Capture the cell that displays the provided text and extract its (X, Y) central coordinate. 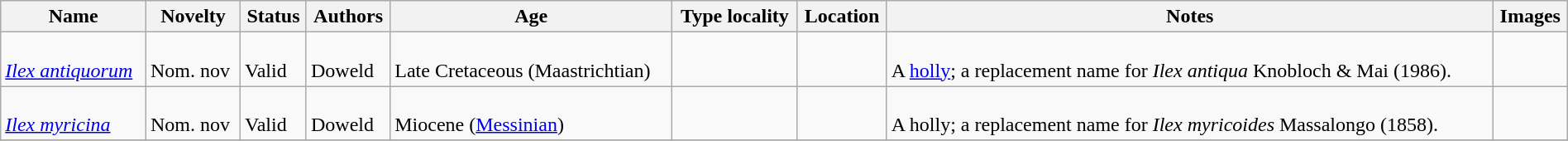
Novelty (194, 17)
Location (842, 17)
Late Cretaceous (Maastrichtian) (531, 60)
Type locality (734, 17)
Miocene (Messinian) (531, 113)
Age (531, 17)
Notes (1189, 17)
Status (274, 17)
A holly; a replacement name for Ilex myricoides Massalongo (1858). (1189, 113)
Ilex myricina (74, 113)
Ilex antiquorum (74, 60)
A holly; a replacement name for Ilex antiqua Knobloch & Mai (1986). (1189, 60)
Authors (347, 17)
Images (1530, 17)
Name (74, 17)
